For the text-containing cell, return its midpoint in [x, y] coordinate format. 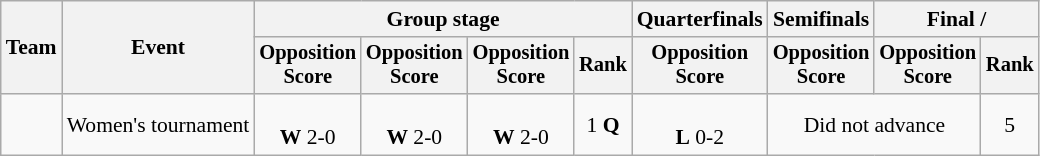
L 0-2 [700, 124]
1 Q [603, 124]
Women's tournament [158, 124]
Team [32, 48]
Did not advance [874, 124]
5 [1010, 124]
Final / [956, 19]
Quarterfinals [700, 19]
Group stage [442, 19]
Semifinals [822, 19]
Event [158, 48]
